Capture the cell that displays the provided text and extract its (x, y) central coordinate. 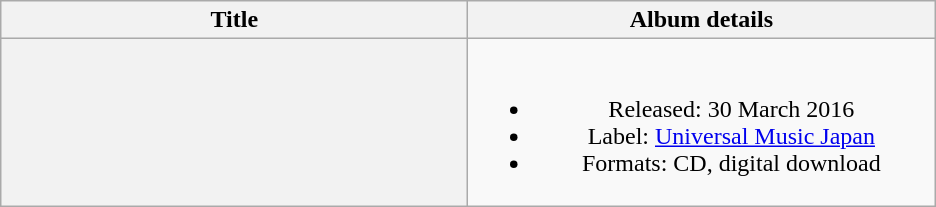
Title (234, 20)
Released: 30 March 2016Label: Universal Music JapanFormats: CD, digital download (702, 122)
Album details (702, 20)
